Return (x, y) of the center of cell containing provided text 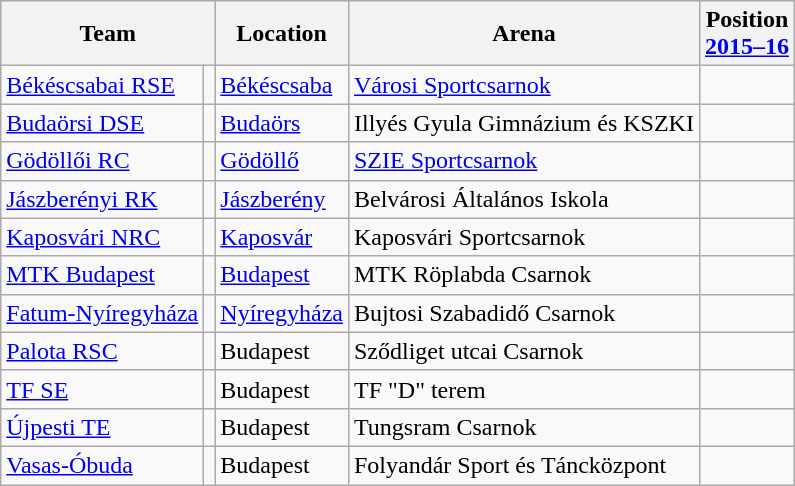
Arena (524, 34)
Budaörsi DSE (102, 123)
MTK Budapest (102, 275)
Sződliget utcai Csarnok (524, 351)
Folyandár Sport és Táncközpont (524, 465)
Belvárosi Általános Iskola (524, 199)
Budaörs (282, 123)
Újpesti TE (102, 427)
Gödöllői RC (102, 161)
Gödöllő (282, 161)
Jászberény (282, 199)
Vasas-Óbuda (102, 465)
Team (108, 34)
Fatum-Nyíregyháza (102, 313)
Bujtosi Szabadidő Csarnok (524, 313)
Kaposvári Sportcsarnok (524, 237)
Location (282, 34)
TF SE (102, 389)
Position2015–16 (746, 34)
Kaposvári NRC (102, 237)
Palota RSC (102, 351)
Békéscsaba (282, 85)
Nyíregyháza (282, 313)
Békéscsabai RSE (102, 85)
Tungsram Csarnok (524, 427)
Kaposvár (282, 237)
SZIE Sportcsarnok (524, 161)
Jászberényi RK (102, 199)
Városi Sportcsarnok (524, 85)
Illyés Gyula Gimnázium és KSZKI (524, 123)
MTK Röplabda Csarnok (524, 275)
TF "D" terem (524, 389)
